Detect which cell encompasses the target text, then output its (x, y) center coordinate. 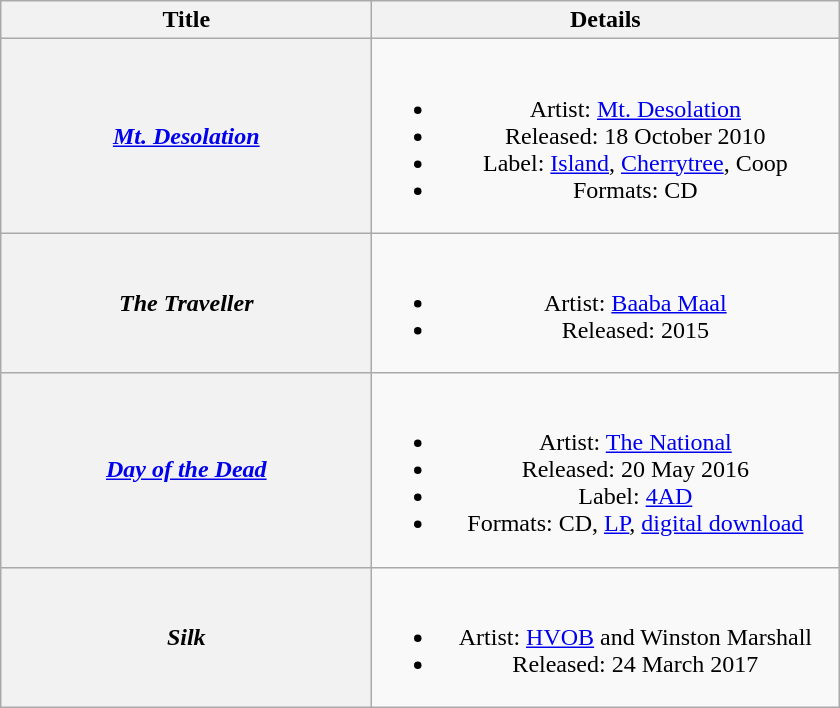
Silk (186, 637)
Details (606, 20)
Artist: Mt. DesolationReleased: 18 October 2010Label: Island, Cherrytree, CoopFormats: CD (606, 136)
Mt. Desolation (186, 136)
The Traveller (186, 303)
Artist: The NationalReleased: 20 May 2016Label: 4ADFormats: CD, LP, digital download (606, 470)
Artist: Baaba MaalReleased: 2015 (606, 303)
Day of the Dead (186, 470)
Artist: HVOB and Winston MarshallReleased: 24 March 2017 (606, 637)
Title (186, 20)
